Search for the cell housing the specified text and yield its (X, Y) center coordinate. 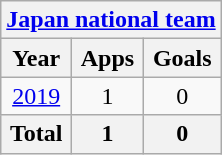
2019 (36, 96)
Total (36, 134)
Japan national team (111, 20)
Apps (108, 58)
Goals (182, 58)
Year (36, 58)
